Provide the (x, y) coordinate of the cell's center where the given text is located.  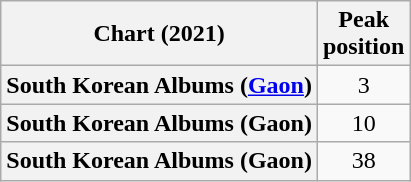
3 (363, 85)
38 (363, 161)
10 (363, 123)
Peakposition (363, 34)
Chart (2021) (160, 34)
